For the text-containing cell, return its midpoint in (x, y) coordinate format. 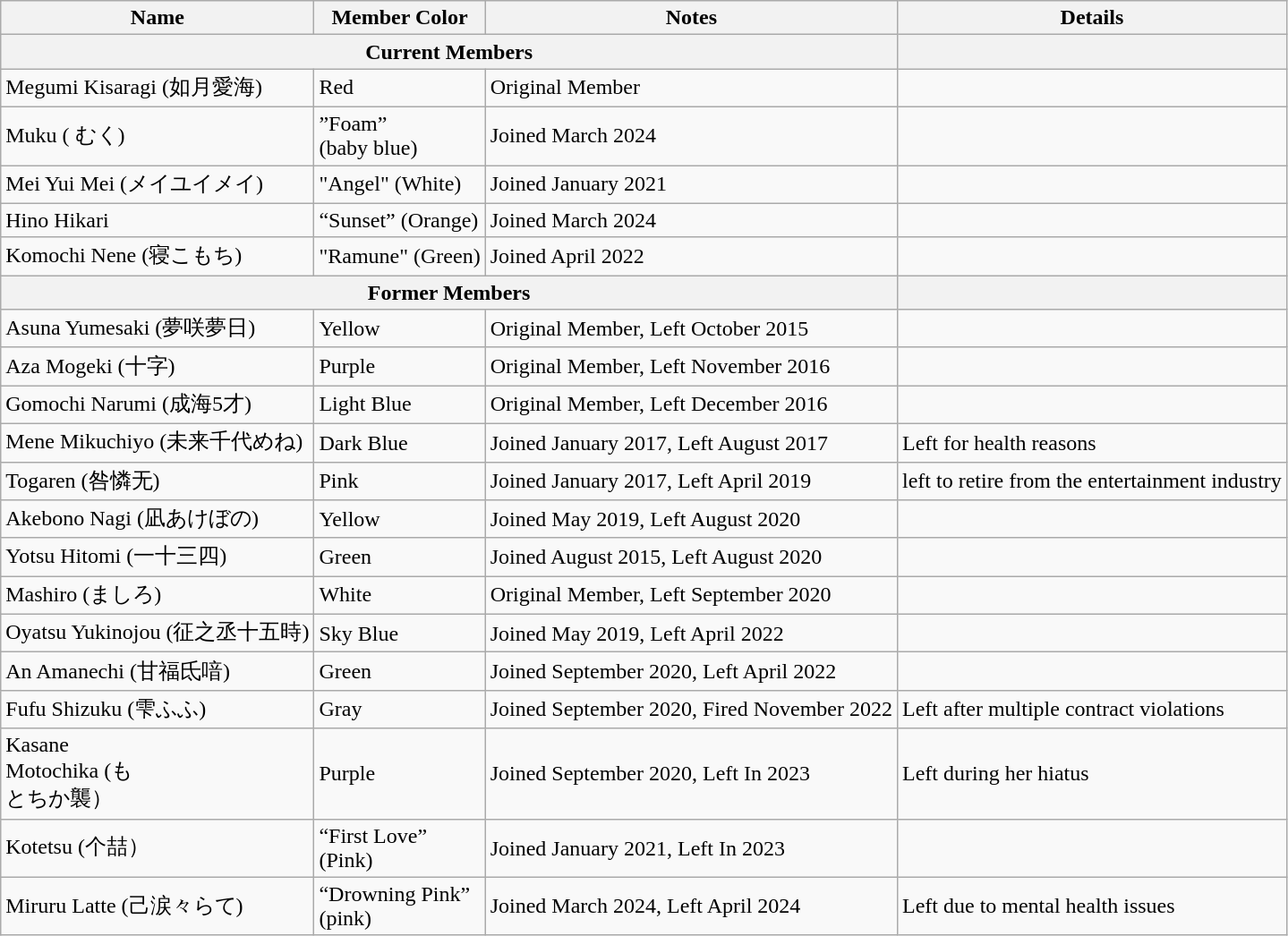
Oyatsu Yukinojou (征之丞十五時) (158, 634)
Left during her hiatus (1092, 773)
Left due to mental health issues (1092, 906)
Light Blue (399, 404)
”Foam”(baby blue) (399, 136)
Mene Mikuchiyo (未来千代めね) (158, 442)
Mei Yui Mei (メイユイメイ) (158, 184)
Aza Mogeki (十字) (158, 367)
Left after multiple contract violations (1092, 709)
“First Love”(Pink) (399, 848)
Hino Hikari (158, 220)
An Amanechi (甘福氐喑) (158, 671)
Original Member (691, 88)
Original Member, Left September 2020 (691, 596)
Former Members (449, 293)
Joined January 2021 (691, 184)
Miruru Latte (己涙々らて) (158, 906)
Akebono Nagi (凪あけぼの) (158, 519)
Sky Blue (399, 634)
Mashiro (ましろ) (158, 596)
Original Member, Left November 2016 (691, 367)
Joined January 2021, Left In 2023 (691, 848)
left to retire from the entertainment industry (1092, 481)
Gray (399, 709)
Joined September 2020, Fired November 2022 (691, 709)
Joined May 2019, Left August 2020 (691, 519)
Muku ( むく) (158, 136)
Original Member, Left October 2015 (691, 329)
“Drowning Pink”(pink) (399, 906)
Joined March 2024, Left April 2024 (691, 906)
Fufu Shizuku (雫ふふ) (158, 709)
White (399, 596)
Notes (691, 18)
Asuna Yumesaki (夢咲夢日) (158, 329)
Komochi Nene (寝こもち) (158, 256)
Joined January 2017, Left April 2019 (691, 481)
Original Member, Left December 2016 (691, 404)
Joined September 2020, Left April 2022 (691, 671)
Joined May 2019, Left April 2022 (691, 634)
Togaren (咎憐无) (158, 481)
Member Color (399, 18)
KasaneMotochika (もとちか襲） (158, 773)
Gomochi Narumi (成海5才) (158, 404)
Details (1092, 18)
Megumi Kisaragi (如月愛海) (158, 88)
Name (158, 18)
Joined April 2022 (691, 256)
Kotetsu (个喆） (158, 848)
Pink (399, 481)
"Ramune" (Green) (399, 256)
Current Members (449, 52)
Joined January 2017, Left August 2017 (691, 442)
Dark Blue (399, 442)
Yotsu Hitomi (一十三四) (158, 557)
Joined August 2015, Left August 2020 (691, 557)
Left for health reasons (1092, 442)
Red (399, 88)
"Angel" (White) (399, 184)
“Sunset” (Orange) (399, 220)
Joined September 2020, Left In 2023 (691, 773)
